Provide the (X, Y) coordinate of the cell's center where the given text is located.  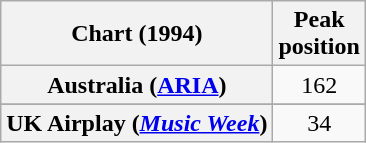
UK Airplay (Music Week) (137, 123)
34 (319, 123)
Chart (1994) (137, 34)
Peakposition (319, 34)
Australia (ARIA) (137, 85)
162 (319, 85)
